Determine the [X, Y] coordinate at the center of the cell enclosing the given text.  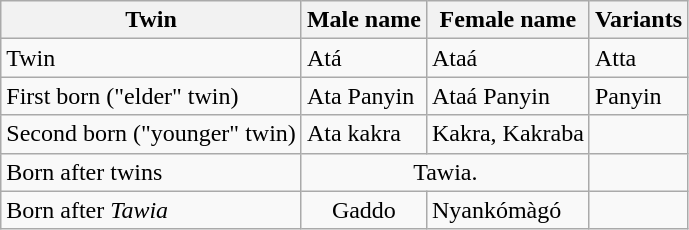
Tawia. [445, 172]
Ata Panyin [364, 96]
Male name [364, 20]
Ataá [508, 58]
Nyankómàgó [508, 210]
Gaddo [364, 210]
Female name [508, 20]
Ata kakra [364, 134]
Variants [638, 20]
Ataá Panyin [508, 96]
First born ("elder" twin) [152, 96]
Born after twins [152, 172]
Second born ("younger" twin) [152, 134]
Atta [638, 58]
Kakra, Kakraba [508, 134]
Born after Tawia [152, 210]
Atá [364, 58]
Panyin [638, 96]
